Provide the (X, Y) coordinate of the cell's center where the given text is located.  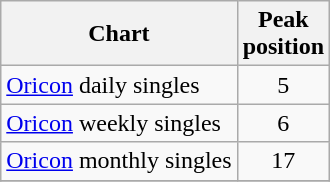
Oricon weekly singles (119, 123)
17 (283, 161)
5 (283, 85)
Oricon monthly singles (119, 161)
Peakposition (283, 34)
Chart (119, 34)
Oricon daily singles (119, 85)
6 (283, 123)
